Find where the given text appears and provide that cell's center as (X, Y) coordinate. 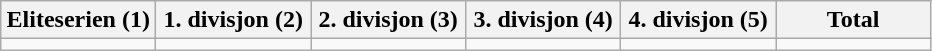
2. divisjon (3) (388, 20)
Eliteserien (1) (78, 20)
4. divisjon (5) (698, 20)
Total (854, 20)
1. divisjon (2) (234, 20)
3. divisjon (4) (544, 20)
